Detect which cell encompasses the target text, then output its [X, Y] center coordinate. 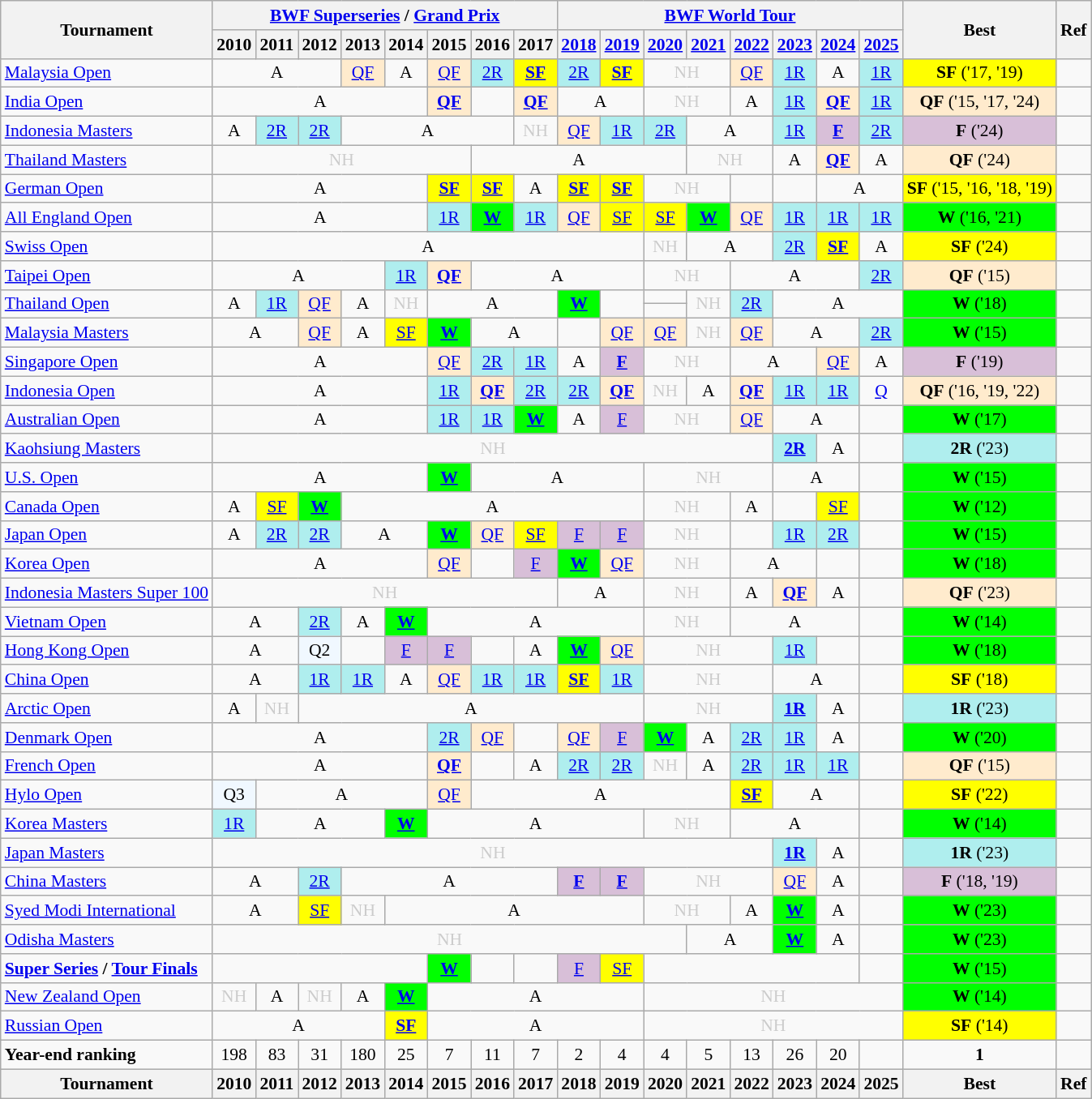
W ('16, '21) [979, 218]
French Open [107, 766]
13 [751, 1055]
Year-end ranking [107, 1055]
QF ('15, '17, '24) [979, 102]
Russian Open [107, 1026]
Kaohsiung Masters [107, 449]
Malaysia Masters [107, 333]
QF ('23) [979, 593]
Japan Masters [107, 853]
Hylo Open [107, 795]
2R ('23) [979, 449]
Arctic Open [107, 708]
SF ('17, '19) [979, 73]
Canada Open [107, 507]
Swiss Open [107, 246]
Thailand Open [107, 304]
2 [579, 1055]
26 [794, 1055]
China Masters [107, 882]
1 [979, 1055]
Vietnam Open [107, 622]
U.S. Open [107, 477]
Taipei Open [107, 276]
QF ('16, '19, '22) [979, 391]
Korea Open [107, 564]
W ('12) [979, 507]
83 [276, 1055]
Odisha Masters [107, 939]
Malaysia Open [107, 73]
Australian Open [107, 420]
F ('18, '19) [979, 882]
Thailand Masters [107, 160]
180 [363, 1055]
5 [709, 1055]
Syed Modi International [107, 911]
QF ('24) [979, 160]
31 [319, 1055]
All England Open [107, 218]
Super Series / Tour Finals [107, 969]
W ('20) [979, 738]
BWF Superseries / Grand Prix [384, 15]
25 [405, 1055]
20 [838, 1055]
Q3 [233, 795]
W ('17) [979, 420]
198 [233, 1055]
Japan Open [107, 535]
Q2 [319, 651]
SF ('18) [979, 680]
New Zealand Open [107, 997]
11 [493, 1055]
F ('19) [979, 362]
Indonesia Open [107, 391]
BWF World Tour [730, 15]
Q [880, 391]
Singapore Open [107, 362]
China Open [107, 680]
Korea Masters [107, 824]
German Open [107, 189]
India Open [107, 102]
Denmark Open [107, 738]
F ('24) [979, 131]
SF ('24) [979, 246]
Hong Kong Open [107, 651]
Indonesia Masters Super 100 [107, 593]
SF ('14) [979, 1026]
SF ('15, '16, '18, '19) [979, 189]
SF ('22) [979, 795]
Indonesia Masters [107, 131]
